Find where the given text appears and provide that cell's center as (x, y) coordinate. 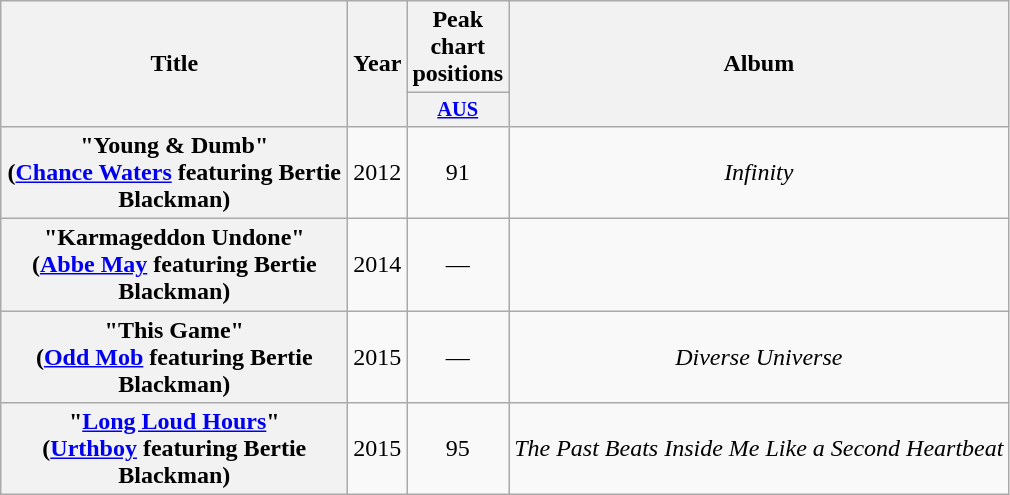
Title (174, 64)
"Young & Dumb"(Chance Waters featuring Bertie Blackman) (174, 172)
Year (378, 64)
95 (458, 449)
Peak chartpositions (458, 47)
Album (759, 64)
AUS (458, 110)
2012 (378, 172)
Infinity (759, 172)
91 (458, 172)
"Karmageddon Undone"(Abbe May featuring Bertie Blackman) (174, 265)
"Long Loud Hours"(Urthboy featuring Bertie Blackman) (174, 449)
2014 (378, 265)
"This Game"(Odd Mob featuring Bertie Blackman) (174, 357)
Diverse Universe (759, 357)
The Past Beats Inside Me Like a Second Heartbeat (759, 449)
